Provide the [x, y] coordinate of the cell's center where the given text is located.  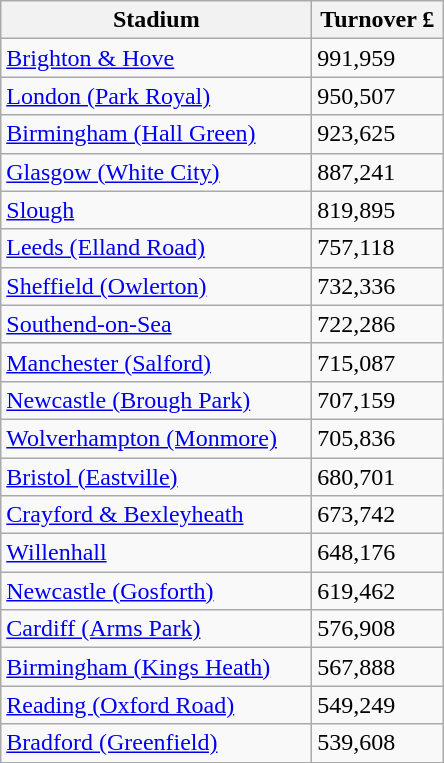
Newcastle (Brough Park) [156, 400]
Cardiff (Arms Park) [156, 629]
707,159 [378, 400]
539,608 [378, 743]
Brighton & Hove [156, 58]
Reading (Oxford Road) [156, 705]
Slough [156, 210]
Willenhall [156, 553]
Bristol (Eastville) [156, 477]
715,087 [378, 362]
619,462 [378, 591]
673,742 [378, 515]
705,836 [378, 438]
Crayford & Bexleyheath [156, 515]
Sheffield (Owlerton) [156, 286]
Newcastle (Gosforth) [156, 591]
Wolverhampton (Monmore) [156, 438]
Birmingham (Hall Green) [156, 134]
722,286 [378, 324]
Birmingham (Kings Heath) [156, 667]
887,241 [378, 172]
London (Park Royal) [156, 96]
Manchester (Salford) [156, 362]
648,176 [378, 553]
Leeds (Elland Road) [156, 248]
923,625 [378, 134]
Southend-on-Sea [156, 324]
Bradford (Greenfield) [156, 743]
Stadium [156, 20]
732,336 [378, 286]
819,895 [378, 210]
549,249 [378, 705]
576,908 [378, 629]
Turnover £ [378, 20]
Glasgow (White City) [156, 172]
567,888 [378, 667]
757,118 [378, 248]
680,701 [378, 477]
950,507 [378, 96]
991,959 [378, 58]
